Pinpoint the cell where the given text exists, returning its [X, Y] midpoint coordinate. 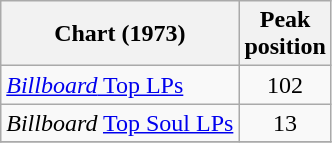
Billboard Top LPs [120, 85]
13 [285, 123]
102 [285, 85]
Peakposition [285, 34]
Chart (1973) [120, 34]
Billboard Top Soul LPs [120, 123]
